Extract the (X, Y) coordinate from the center of the cell holding the provided text.  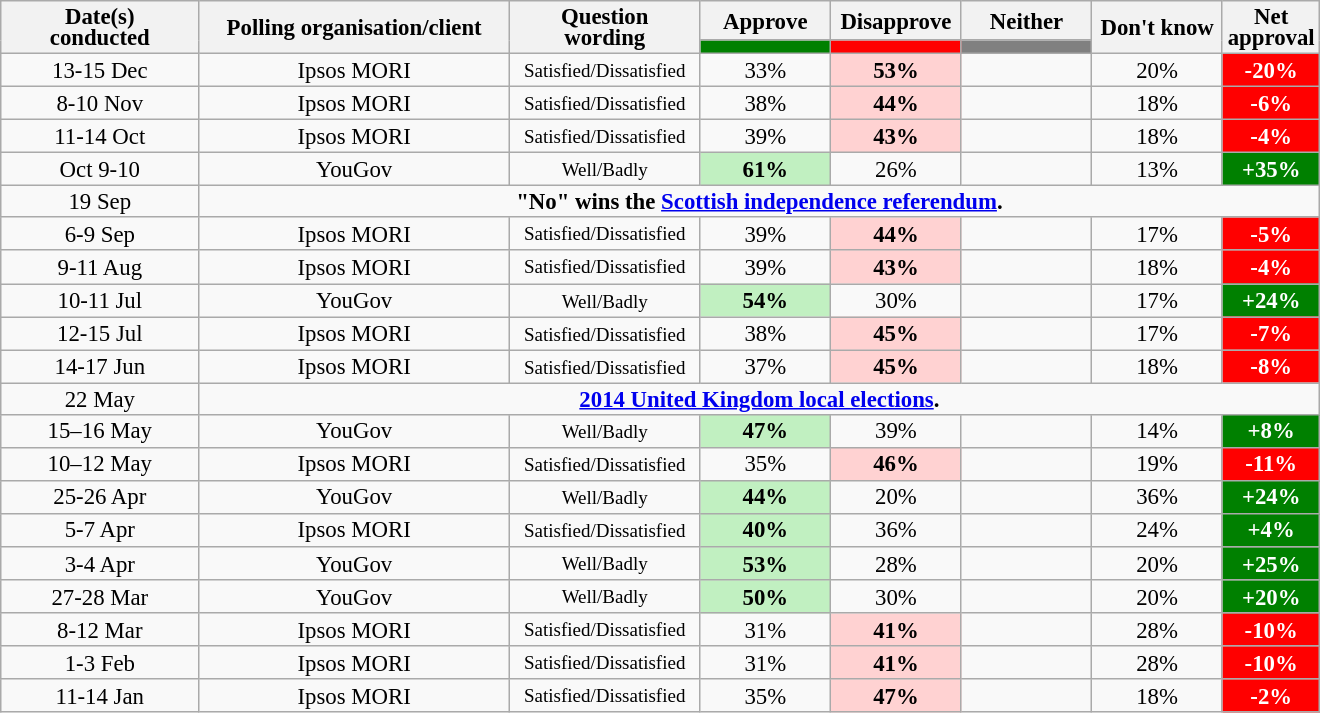
+20% (1271, 596)
Disapprove (896, 20)
Date(s)conducted (100, 28)
14% (1158, 432)
-2% (1271, 696)
5-7 Apr (100, 530)
-11% (1271, 464)
"No" wins the Scottish independence referendum. (760, 202)
Don't know (1158, 28)
Oct 9-10 (100, 170)
-5% (1271, 234)
-20% (1271, 70)
Questionwording (604, 28)
+25% (1271, 564)
13-15 Dec (100, 70)
6-9 Sep (100, 234)
19% (1158, 464)
22 May (100, 399)
13% (1158, 170)
Neither (1026, 20)
10-11 Jul (100, 300)
25-26 Apr (100, 498)
8-10 Nov (100, 104)
9-11 Aug (100, 268)
14-17 Jun (100, 366)
-7% (1271, 334)
26% (896, 170)
-8% (1271, 366)
54% (766, 300)
11-14 Jan (100, 696)
61% (766, 170)
8-12 Mar (100, 630)
+35% (1271, 170)
-6% (1271, 104)
+8% (1271, 432)
50% (766, 596)
Polling organisation/client (354, 28)
37% (766, 366)
11-14 Oct (100, 136)
Net approval (1271, 28)
10–12 May (100, 464)
46% (896, 464)
1-3 Feb (100, 662)
2014 United Kingdom local elections. (760, 399)
19 Sep (100, 202)
40% (766, 530)
3-4 Apr (100, 564)
33% (766, 70)
15–16 May (100, 432)
12-15 Jul (100, 334)
24% (1158, 530)
27-28 Mar (100, 596)
Approve (766, 20)
+4% (1271, 530)
